Identify which cell holds the provided text, then report its [x, y] central coordinate. 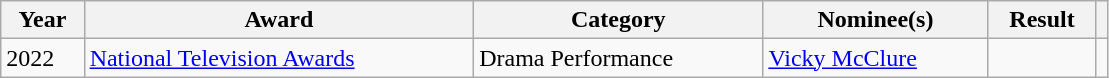
Nominee(s) [876, 20]
Year [42, 20]
Award [279, 20]
Category [618, 20]
Drama Performance [618, 58]
National Television Awards [279, 58]
Vicky McClure [876, 58]
Result [1042, 20]
2022 [42, 58]
